Pinpoint the cell where the given text exists, returning its [X, Y] midpoint coordinate. 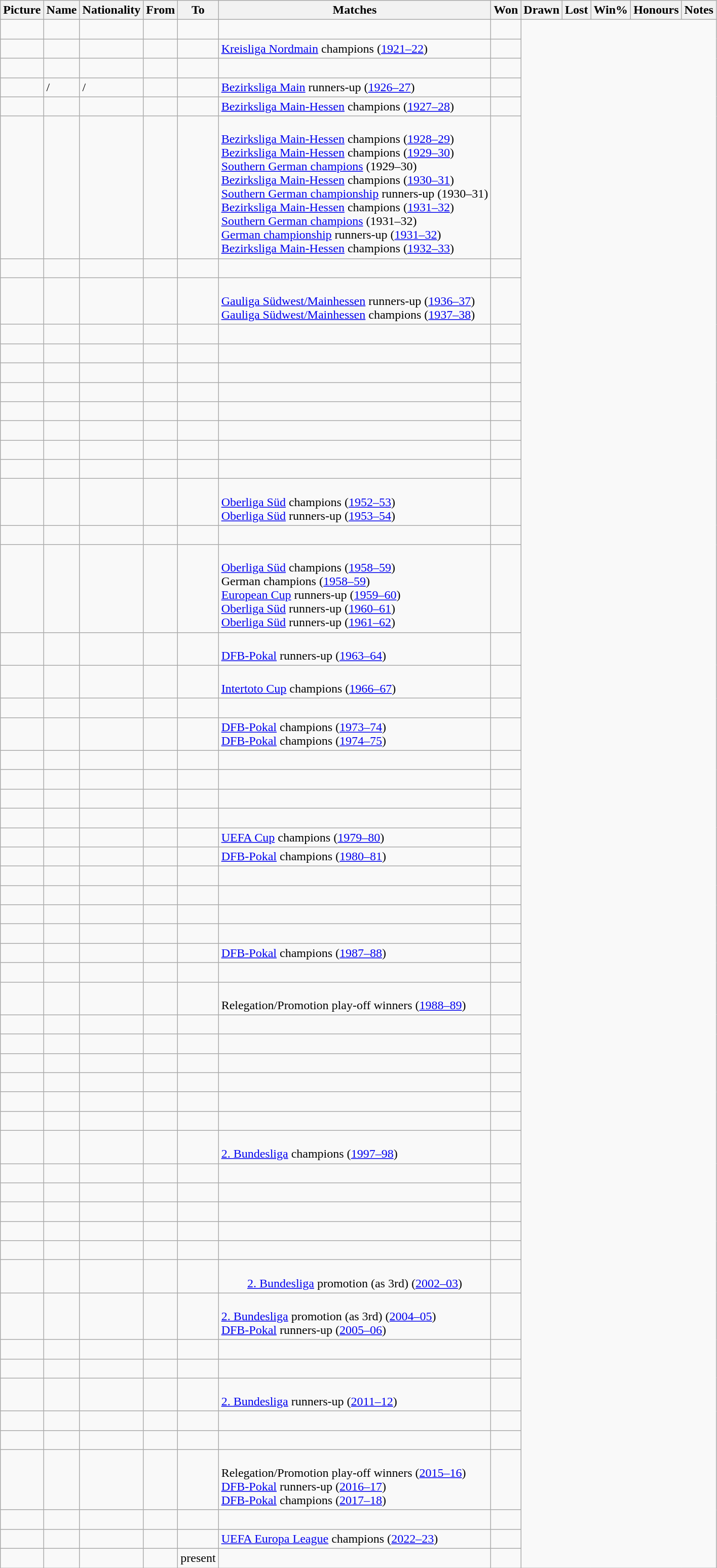
Gauliga Südwest/Mainhessen runners-up (1936–37) Gauliga Südwest/Mainhessen champions (1937–38) [355, 301]
Notes [699, 10]
Matches [355, 10]
2. Bundesliga promotion (as 3rd) (2004–05) DFB-Pokal runners-up (2005–06) [355, 1316]
Win% [611, 10]
2. Bundesliga champions (1997–98) [355, 1147]
DFB-Pokal champions (1980–81) [355, 857]
Oberliga Süd champions (1952–53) Oberliga Süd runners-up (1953–54) [355, 502]
Bezirksliga Main runners-up (1926–27) [355, 87]
Won [506, 10]
Honours [656, 10]
Name [62, 10]
To [198, 10]
present [198, 1558]
Kreisliga Nordmain champions (1921–22) [355, 49]
Drawn [542, 10]
2. Bundesliga runners-up (2011–12) [355, 1394]
Nationality [111, 10]
Relegation/Promotion play-off winners (1988–89) [355, 998]
DFB-Pokal runners-up (1963–64) [355, 648]
UEFA Europa League champions (2022–23) [355, 1539]
From [161, 10]
Relegation/Promotion play-off winners (2015–16) DFB-Pokal runners-up (2016–17) DFB-Pokal champions (2017–18) [355, 1479]
Bezirksliga Main-Hessen champions (1927–28) [355, 106]
DFB-Pokal champions (1987–88) [355, 953]
Intertoto Cup champions (1966–67) [355, 682]
DFB-Pokal champions (1973–74)DFB-Pokal champions (1974–75) [355, 734]
Picture [22, 10]
Lost [577, 10]
UEFA Cup champions (1979–80) [355, 837]
2. Bundesliga promotion (as 3rd) (2002–03) [355, 1277]
